Extract the [X, Y] coordinate from the center of the cell holding the provided text.  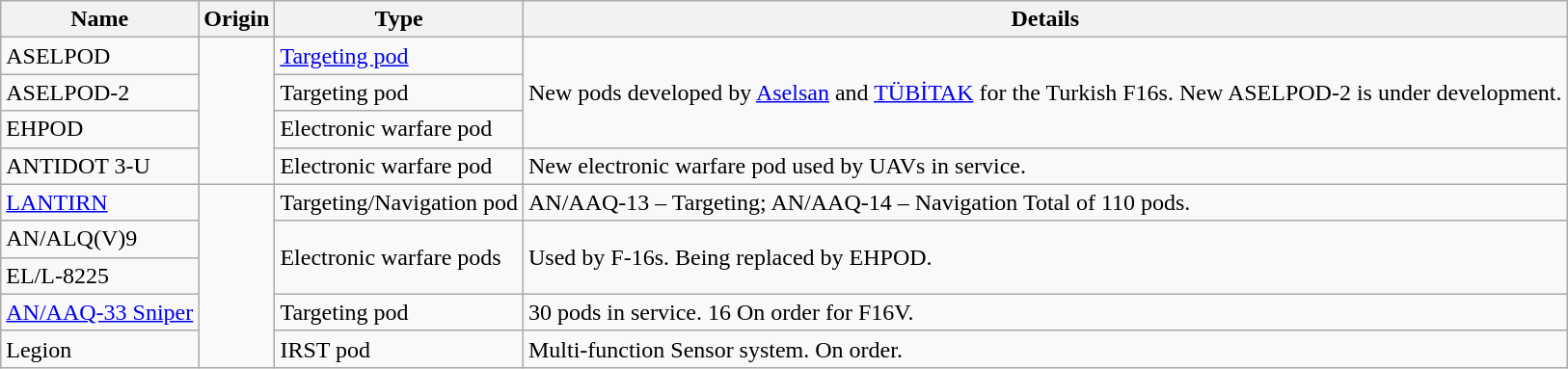
ANTIDOT 3-U [100, 166]
Targeting/Navigation pod [399, 202]
AN/AAQ-33 Sniper [100, 312]
New electronic warfare pod used by UAVs in service. [1045, 166]
ASELPOD [100, 56]
Electronic warfare pods [399, 257]
EHPOD [100, 129]
AN/ALQ(V)9 [100, 239]
Origin [237, 19]
ASELPOD-2 [100, 92]
Type [399, 19]
Legion [100, 349]
Details [1045, 19]
Multi-function Sensor system. On order. [1045, 349]
Used by F-16s. Being replaced by EHPOD. [1045, 257]
EL/L-8225 [100, 276]
AN/AAQ-13 – Targeting; AN/AAQ-14 – Navigation Total of 110 pods. [1045, 202]
New pods developed by Aselsan and TÜBİTAK for the Turkish F16s. New ASELPOD-2 is under development. [1045, 92]
LANTIRN [100, 202]
IRST pod [399, 349]
Name [100, 19]
30 pods in service. 16 On order for F16V. [1045, 312]
